From the cell containing the given text, extract its center point as [x, y] coordinate. 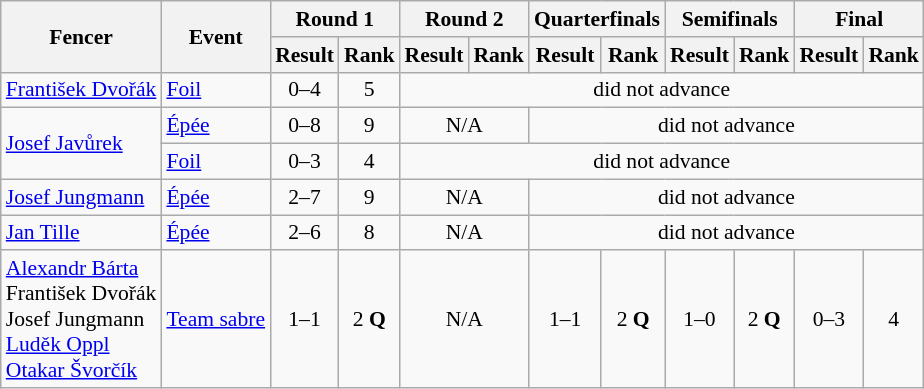
Team sabre [216, 320]
František Dvořák [82, 90]
1–0 [700, 320]
Event [216, 36]
2–6 [304, 233]
0–4 [304, 90]
Round 1 [334, 19]
Josef Javůrek [82, 144]
5 [370, 90]
Alexandr Bárta František Dvořák Josef Jungmann Luděk Oppl Otakar Švorčík [82, 320]
2–7 [304, 197]
Round 2 [464, 19]
0–8 [304, 126]
8 [370, 233]
Quarterfinals [597, 19]
Final [858, 19]
Jan Tille [82, 233]
Fencer [82, 36]
Josef Jungmann [82, 197]
Semifinals [730, 19]
